Scan for the cell matching the given text and deliver its (X, Y) coordinate at center. 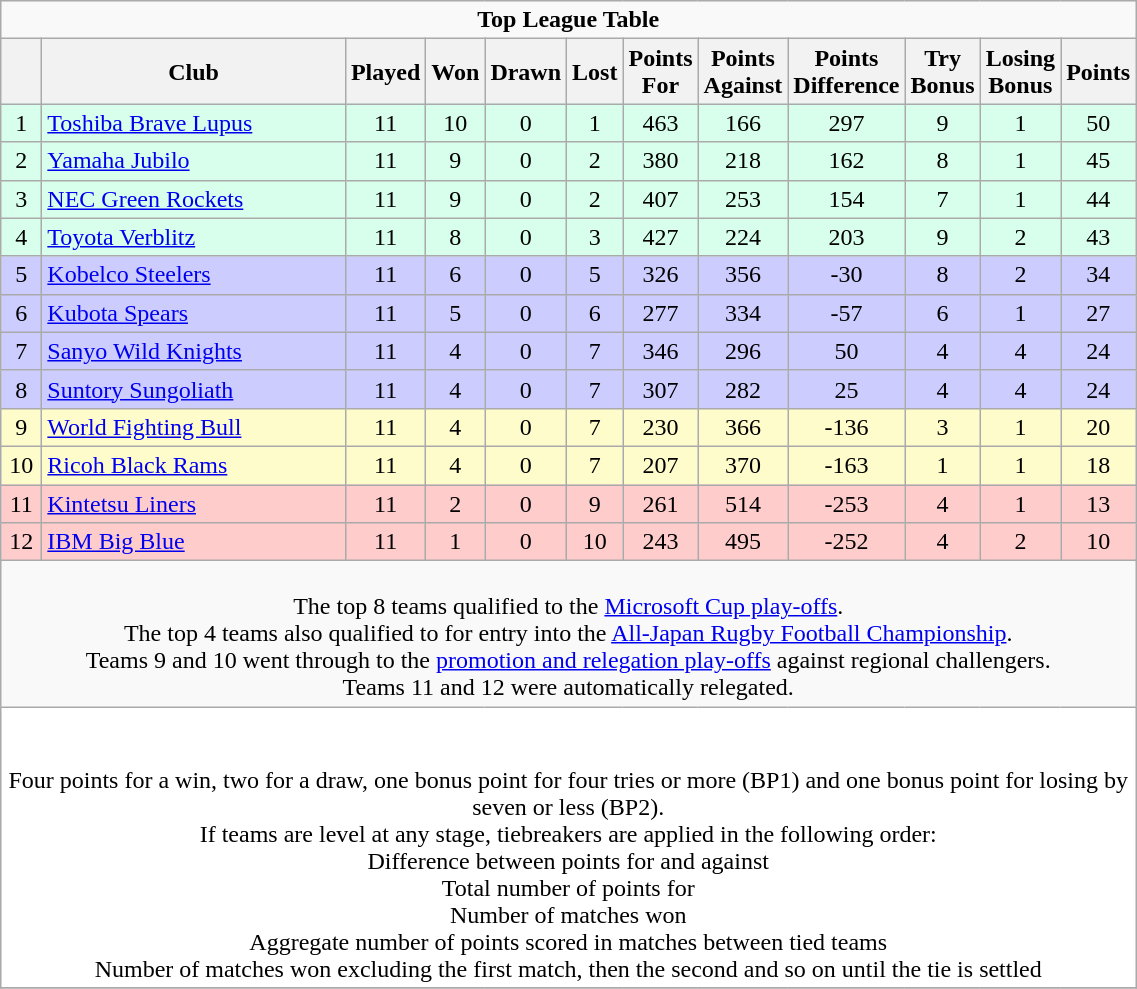
307 (660, 389)
207 (660, 465)
-252 (846, 542)
Ricoh Black Rams (194, 465)
380 (660, 161)
154 (846, 199)
326 (660, 275)
-57 (846, 313)
Kintetsu Liners (194, 503)
Points Difference (846, 72)
20 (1098, 427)
261 (660, 503)
18 (1098, 465)
514 (743, 503)
Drawn (526, 72)
IBM Big Blue (194, 542)
World Fighting Bull (194, 427)
34 (1098, 275)
346 (660, 351)
370 (743, 465)
253 (743, 199)
-136 (846, 427)
Toyota Verblitz (194, 237)
Points For (660, 72)
463 (660, 123)
296 (743, 351)
356 (743, 275)
Sanyo Wild Knights (194, 351)
243 (660, 542)
Try Bonus (942, 72)
Played (385, 72)
27 (1098, 313)
43 (1098, 237)
25 (846, 389)
Points (1098, 72)
495 (743, 542)
Kobelco Steelers (194, 275)
162 (846, 161)
166 (743, 123)
224 (743, 237)
218 (743, 161)
Points Against (743, 72)
366 (743, 427)
44 (1098, 199)
-30 (846, 275)
407 (660, 199)
Won (456, 72)
Top League Table (568, 20)
Kubota Spears (194, 313)
-163 (846, 465)
NEC Green Rockets (194, 199)
Yamaha Jubilo (194, 161)
Suntory Sungoliath (194, 389)
Toshiba Brave Lupus (194, 123)
45 (1098, 161)
203 (846, 237)
230 (660, 427)
-253 (846, 503)
277 (660, 313)
12 (22, 542)
13 (1098, 503)
Losing Bonus (1020, 72)
Club (194, 72)
Lost (595, 72)
427 (660, 237)
282 (743, 389)
297 (846, 123)
334 (743, 313)
